Search for the cell housing the specified text and yield its (X, Y) center coordinate. 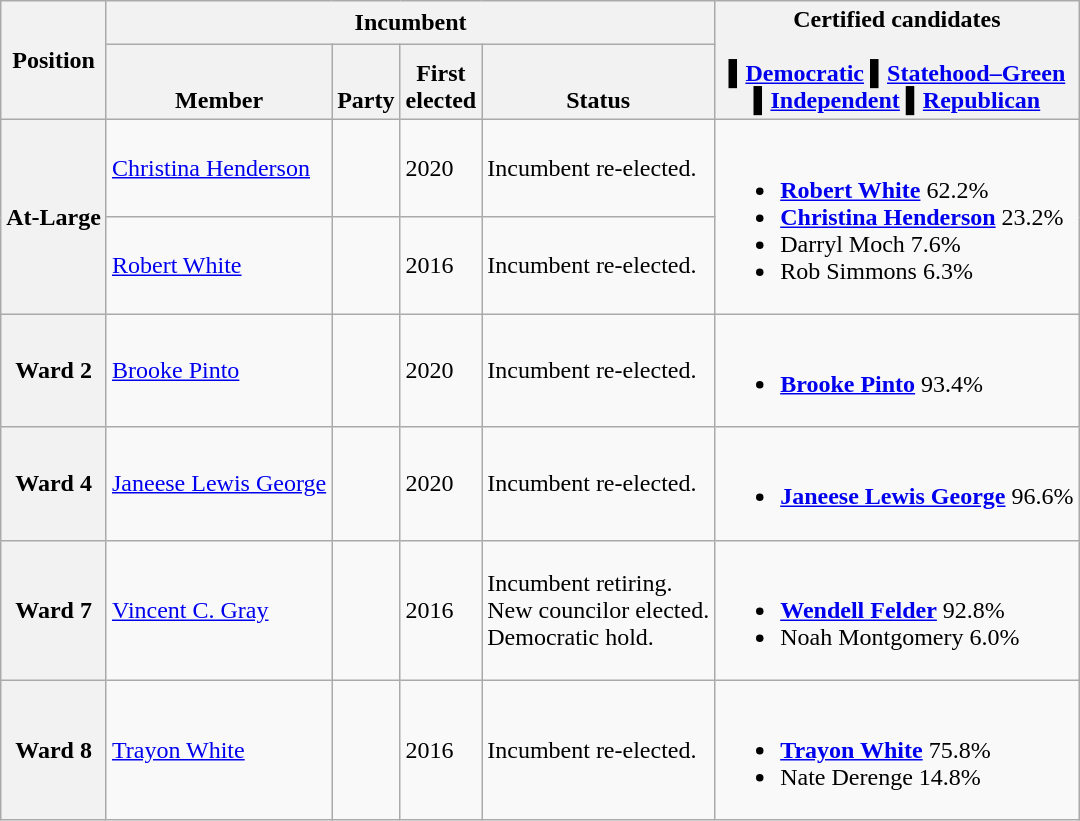
Janeese Lewis George (218, 484)
Wendell Felder 92.8%Noah Montgomery 6.0% (897, 610)
Brooke Pinto (218, 370)
Ward 4 (54, 484)
Vincent C. Gray (218, 610)
Trayon White 75.8%Nate Derenge 14.8% (897, 750)
Firstelected (441, 82)
Robert White (218, 266)
Incumbent (410, 23)
Member (218, 82)
Party (366, 82)
Ward 8 (54, 750)
Status (598, 82)
At-Large (54, 217)
Trayon White (218, 750)
Janeese Lewis George 96.6% (897, 484)
Ward 2 (54, 370)
Robert White 62.2% Christina Henderson 23.2%Darryl Moch 7.6%Rob Simmons 6.3% (897, 217)
Brooke Pinto 93.4% (897, 370)
Certified candidates ▌Democratic ▌Statehood–Green ▌Independent ▌Republican (897, 60)
Position (54, 60)
Christina Henderson (218, 168)
Incumbent retiring.New councilor elected.Democratic hold. (598, 610)
Ward 7 (54, 610)
